Provide the [X, Y] coordinate of the cell's center where the given text is located.  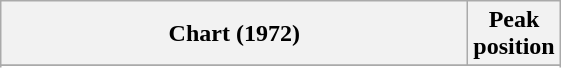
Chart (1972) [234, 34]
Peak position [514, 34]
